Scan for the cell matching the given text and deliver its [x, y] coordinate at center. 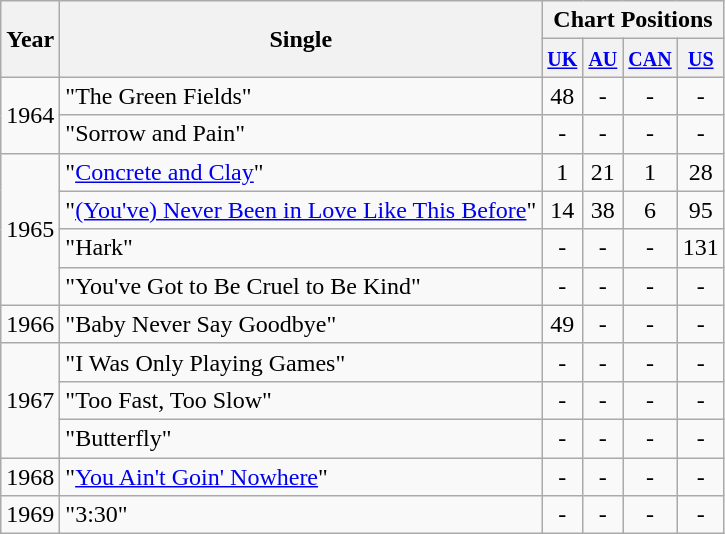
"Concrete and Clay" [301, 172]
131 [700, 248]
1967 [30, 400]
US [700, 58]
"Butterfly" [301, 438]
28 [700, 172]
AU [603, 58]
"Hark" [301, 248]
"You Ain't Goin' Nowhere" [301, 477]
"3:30" [301, 515]
"I Was Only Playing Games" [301, 362]
21 [603, 172]
Year [30, 39]
48 [562, 96]
95 [700, 210]
1964 [30, 115]
CAN [650, 58]
1969 [30, 515]
"You've Got to Be Cruel to Be Kind" [301, 286]
"Baby Never Say Goodbye" [301, 324]
6 [650, 210]
1966 [30, 324]
1965 [30, 229]
"(You've) Never Been in Love Like This Before" [301, 210]
"The Green Fields" [301, 96]
49 [562, 324]
1968 [30, 477]
14 [562, 210]
Single [301, 39]
38 [603, 210]
"Sorrow and Pain" [301, 134]
UK [562, 58]
"Too Fast, Too Slow" [301, 400]
Chart Positions [633, 20]
